Detect which cell encompasses the target text, then output its (X, Y) center coordinate. 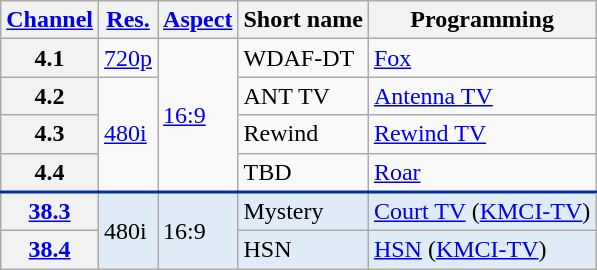
Fox (482, 58)
Channel (50, 20)
Mystery (303, 212)
4.2 (50, 96)
38.4 (50, 250)
Programming (482, 20)
HSN (KMCI-TV) (482, 250)
ANT TV (303, 96)
Rewind (303, 134)
WDAF-DT (303, 58)
Aspect (198, 20)
Roar (482, 172)
4.4 (50, 172)
Antenna TV (482, 96)
720p (128, 58)
4.3 (50, 134)
4.1 (50, 58)
HSN (303, 250)
Res. (128, 20)
Short name (303, 20)
38.3 (50, 212)
TBD (303, 172)
Rewind TV (482, 134)
Court TV (KMCI-TV) (482, 212)
